Return [X, Y] of the center of cell containing provided text 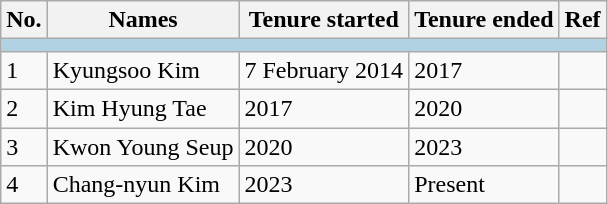
Tenure ended [484, 20]
Kyungsoo Kim [143, 70]
Ref [582, 20]
Present [484, 185]
Kim Hyung Tae [143, 108]
1 [24, 70]
4 [24, 185]
Tenure started [324, 20]
Names [143, 20]
Chang-nyun Kim [143, 185]
No. [24, 20]
3 [24, 147]
7 February 2014 [324, 70]
2 [24, 108]
Kwon Young Seup [143, 147]
